Determine the [x, y] coordinate at the center of the cell enclosing the given text.  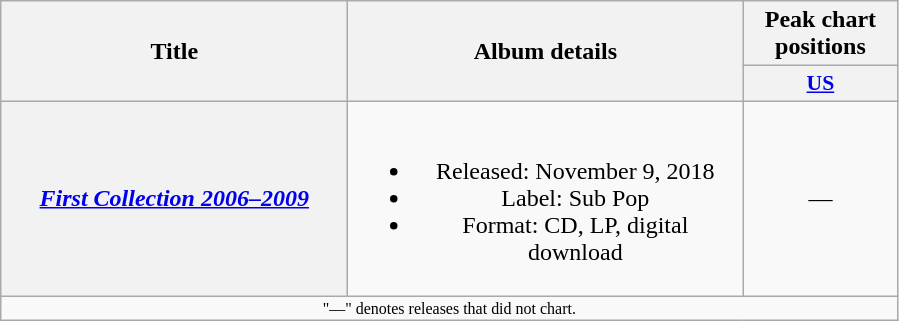
Title [174, 52]
Released: November 9, 2018Label: Sub PopFormat: CD, LP, digital download [546, 198]
"—" denotes releases that did not chart. [450, 308]
First Collection 2006–2009 [174, 198]
Album details [546, 52]
— [820, 198]
US [820, 84]
Peak chart positions [820, 34]
